Return the (X, Y) coordinate for the center point of the cell that contains the specified text.  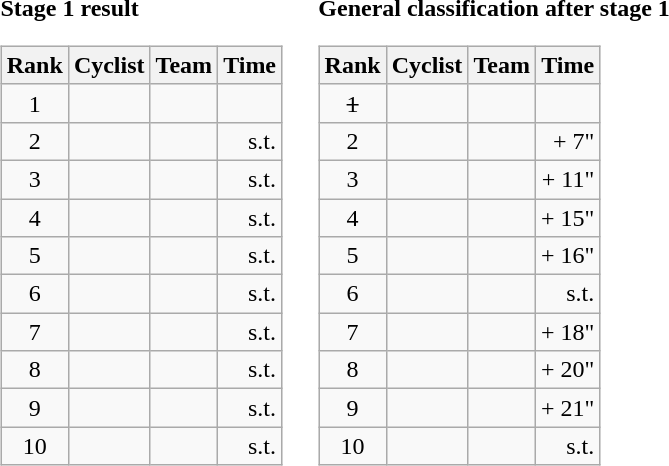
+ 20" (567, 370)
+ 7" (567, 141)
+ 11" (567, 179)
+ 18" (567, 332)
+ 15" (567, 217)
+ 16" (567, 256)
+ 21" (567, 408)
